Output the (X, Y) coordinate of the center of the cell containing the given text.  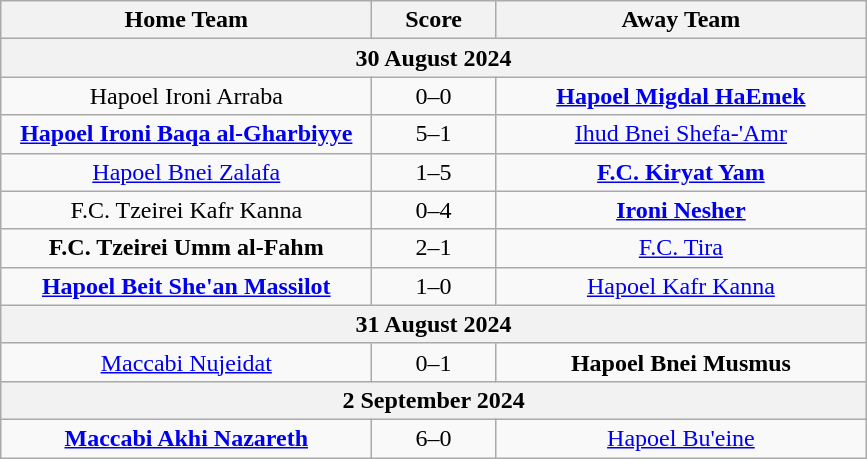
Maccabi Nujeidat (186, 362)
Away Team (680, 20)
6–0 (434, 438)
Maccabi Akhi Nazareth (186, 438)
F.C. Kiryat Yam (680, 172)
Ironi Nesher (680, 210)
Hapoel Beit She'an Massilot (186, 286)
1–0 (434, 286)
F.C. Tzeirei Kafr Kanna (186, 210)
0–4 (434, 210)
F.C. Tira (680, 248)
0–0 (434, 96)
0–1 (434, 362)
F.C. Tzeirei Umm al-Fahm (186, 248)
Hapoel Migdal HaEmek (680, 96)
1–5 (434, 172)
Hapoel Kafr Kanna (680, 286)
Hapoel Bnei Zalafa (186, 172)
Hapoel Ironi Baqa al-Gharbiyye (186, 134)
30 August 2024 (434, 58)
Score (434, 20)
Ihud Bnei Shefa-'Amr (680, 134)
Hapoel Ironi Arraba (186, 96)
5–1 (434, 134)
Home Team (186, 20)
Hapoel Bnei Musmus (680, 362)
31 August 2024 (434, 324)
2 September 2024 (434, 400)
Hapoel Bu'eine (680, 438)
2–1 (434, 248)
